Output the (x, y) coordinate of the center of the cell containing the given text.  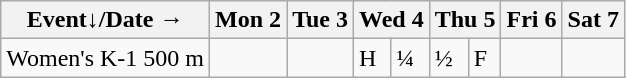
Mon 2 (248, 20)
Tue 3 (320, 20)
Thu 5 (465, 20)
Event↓/Date → (106, 20)
Sat 7 (593, 20)
¼ (410, 58)
Wed 4 (391, 20)
F (484, 58)
Fri 6 (532, 20)
Women's K-1 500 m (106, 58)
½ (448, 58)
H (372, 58)
